Search for the cell housing the specified text and yield its (X, Y) center coordinate. 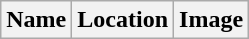
Location (123, 20)
Image (212, 20)
Name (36, 20)
